Determine the (x, y) coordinate at the center of the cell enclosing the given text.  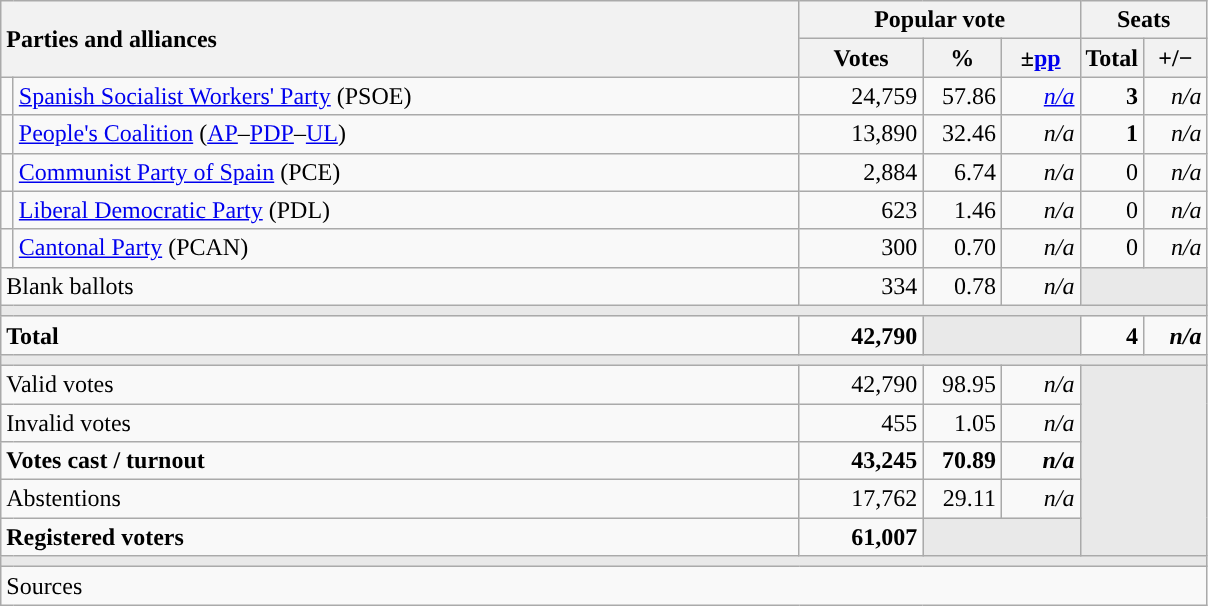
Invalid votes (400, 423)
Votes cast / turnout (400, 461)
Valid votes (400, 384)
Parties and alliances (400, 39)
+/− (1176, 58)
24,759 (861, 96)
Sources (604, 586)
% (962, 58)
Registered voters (400, 537)
Abstentions (400, 499)
1 (1112, 134)
98.95 (962, 384)
Seats (1144, 20)
334 (861, 286)
29.11 (962, 499)
Popular vote (940, 20)
4 (1112, 335)
0.70 (962, 248)
Liberal Democratic Party (PDL) (406, 210)
2,884 (861, 172)
3 (1112, 96)
6.74 (962, 172)
61,007 (861, 537)
Votes (861, 58)
57.86 (962, 96)
0.78 (962, 286)
Communist Party of Spain (PCE) (406, 172)
Cantonal Party (PCAN) (406, 248)
±pp (1040, 58)
455 (861, 423)
13,890 (861, 134)
32.46 (962, 134)
300 (861, 248)
Spanish Socialist Workers' Party (PSOE) (406, 96)
People's Coalition (AP–PDP–UL) (406, 134)
Blank ballots (400, 286)
1.46 (962, 210)
17,762 (861, 499)
623 (861, 210)
70.89 (962, 461)
43,245 (861, 461)
1.05 (962, 423)
